Find where the given text appears and provide that cell's center as (X, Y) coordinate. 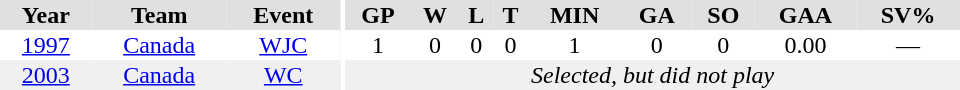
MIN (575, 15)
GP (378, 15)
1997 (46, 45)
Selected, but did not play (652, 75)
SO (724, 15)
Year (46, 15)
Event (284, 15)
L (476, 15)
SV% (908, 15)
GA (657, 15)
0.00 (806, 45)
WJC (284, 45)
GAA (806, 15)
Team (160, 15)
2003 (46, 75)
W (436, 15)
— (908, 45)
T (510, 15)
WC (284, 75)
